Search for the cell housing the specified text and yield its [x, y] center coordinate. 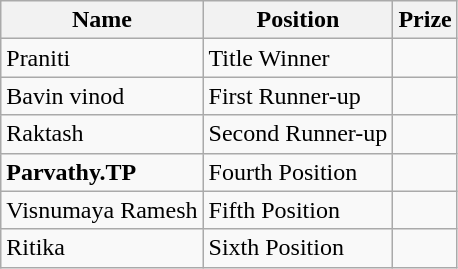
Fourth Position [298, 172]
Title Winner [298, 58]
Position [298, 20]
Prize [425, 20]
Praniti [102, 58]
Ritika [102, 248]
Parvathy.TP [102, 172]
Visnumaya Ramesh [102, 210]
Second Runner-up [298, 134]
Name [102, 20]
Bavin vinod [102, 96]
Fifth Position [298, 210]
Raktash [102, 134]
First Runner-up [298, 96]
Sixth Position [298, 248]
